Determine the (x, y) coordinate at the center of the cell enclosing the given text.  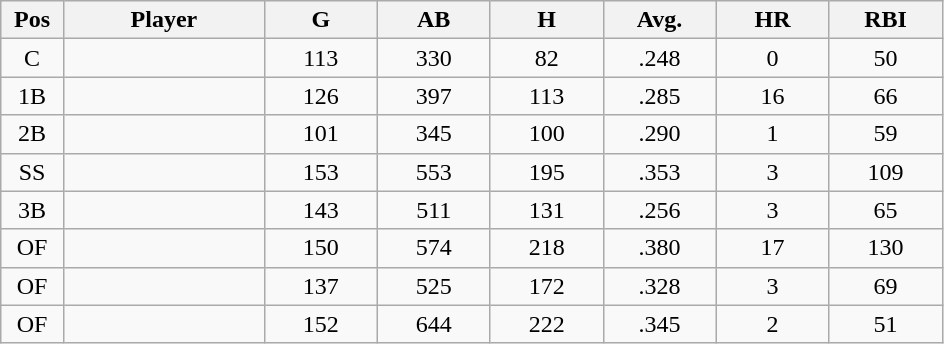
G (320, 20)
574 (434, 248)
C (32, 58)
50 (886, 58)
150 (320, 248)
101 (320, 134)
553 (434, 172)
65 (886, 210)
511 (434, 210)
HR (772, 20)
644 (434, 324)
Pos (32, 20)
525 (434, 286)
69 (886, 286)
.256 (660, 210)
1 (772, 134)
2 (772, 324)
172 (546, 286)
AB (434, 20)
.380 (660, 248)
0 (772, 58)
126 (320, 96)
Player (164, 20)
3B (32, 210)
RBI (886, 20)
153 (320, 172)
.328 (660, 286)
17 (772, 248)
218 (546, 248)
.285 (660, 96)
109 (886, 172)
195 (546, 172)
.290 (660, 134)
222 (546, 324)
16 (772, 96)
H (546, 20)
66 (886, 96)
51 (886, 324)
.353 (660, 172)
397 (434, 96)
59 (886, 134)
Avg. (660, 20)
1B (32, 96)
82 (546, 58)
.248 (660, 58)
137 (320, 286)
143 (320, 210)
.345 (660, 324)
2B (32, 134)
100 (546, 134)
130 (886, 248)
131 (546, 210)
SS (32, 172)
330 (434, 58)
345 (434, 134)
152 (320, 324)
